Provide the (x, y) coordinate of the cell's center where the given text is located.  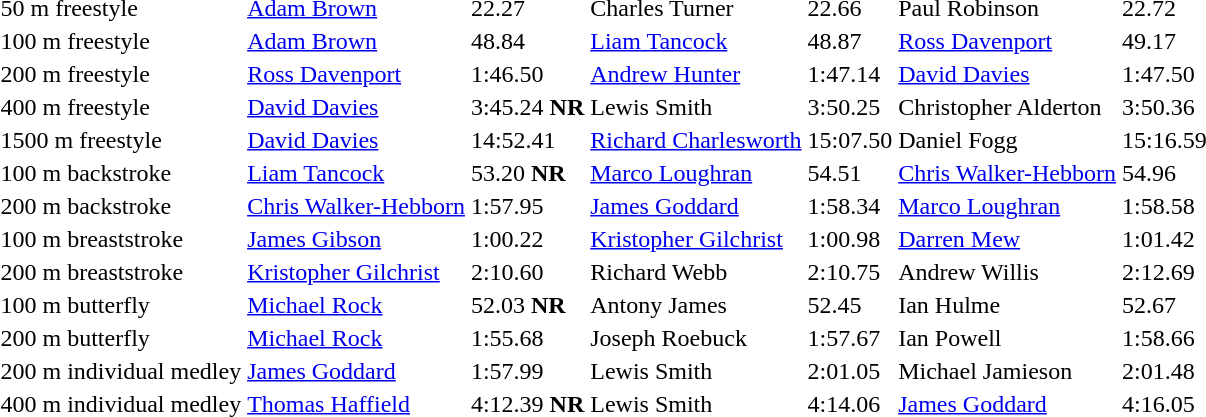
14:52.41 (527, 140)
1:46.50 (527, 74)
2:10.75 (850, 272)
3:45.24 NR (527, 107)
Michael Jamieson (1008, 371)
Antony James (696, 305)
Richard Charlesworth (696, 140)
Joseph Roebuck (696, 338)
Darren Mew (1008, 239)
15:07.50 (850, 140)
2:01.05 (850, 371)
1:55.68 (527, 338)
3:50.25 (850, 107)
James Gibson (356, 239)
Andrew Willis (1008, 272)
48.87 (850, 41)
1:47.14 (850, 74)
Daniel Fogg (1008, 140)
54.51 (850, 173)
1:57.99 (527, 371)
1:57.95 (527, 206)
53.20 NR (527, 173)
Andrew Hunter (696, 74)
52.45 (850, 305)
1:00.98 (850, 239)
2:10.60 (527, 272)
Ian Powell (1008, 338)
52.03 NR (527, 305)
Christopher Alderton (1008, 107)
Richard Webb (696, 272)
Ian Hulme (1008, 305)
Adam Brown (356, 41)
48.84 (527, 41)
1:00.22 (527, 239)
1:57.67 (850, 338)
1:58.34 (850, 206)
